Scan for the cell matching the given text and deliver its [x, y] coordinate at center. 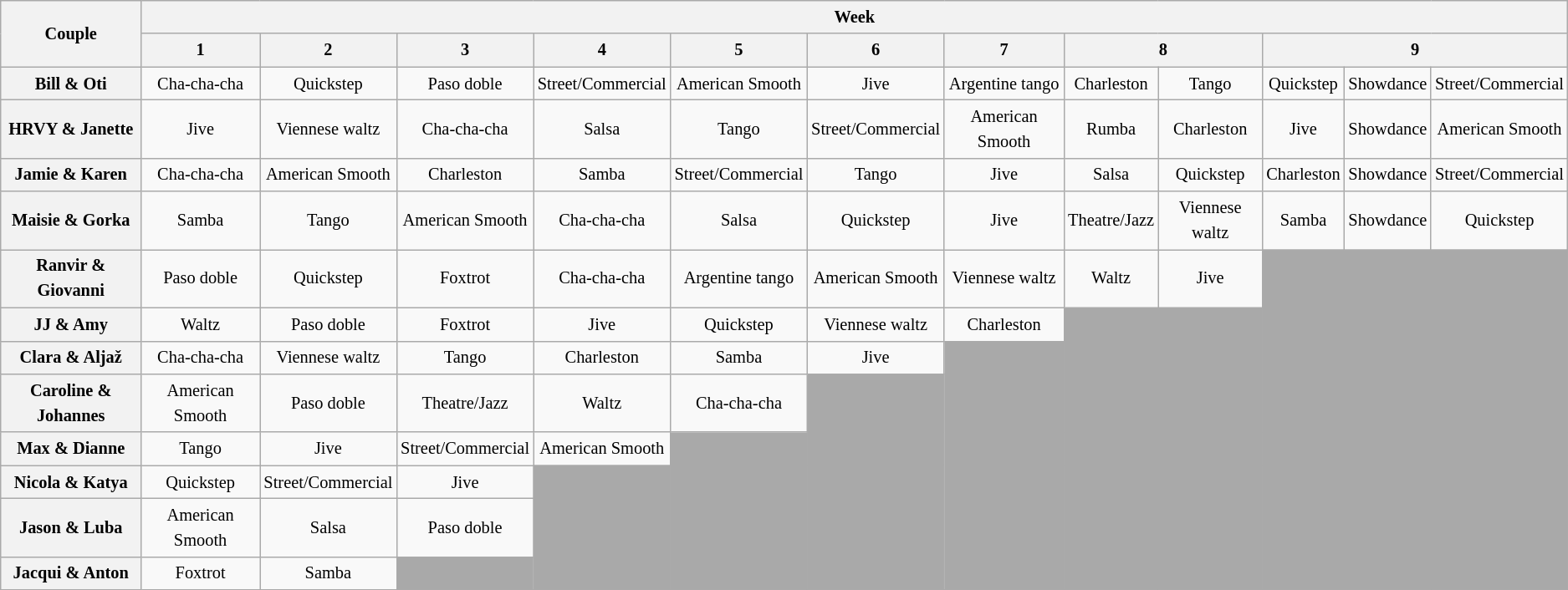
Couple [71, 33]
7 [1004, 50]
Rumba [1111, 129]
8 [1162, 50]
Jason & Luba [71, 527]
Clara & Aljaž [71, 358]
Max & Dianne [71, 449]
Nicola & Katya [71, 482]
4 [602, 50]
HRVY & Janette [71, 129]
Week [855, 17]
Bill & Oti [71, 84]
Caroline & Johannes [71, 403]
5 [739, 50]
3 [465, 50]
2 [329, 50]
6 [876, 50]
JJ & Amy [71, 324]
Maisie & Gorka [71, 221]
9 [1415, 50]
Jacqui & Anton [71, 573]
Ranvir & Giovanni [71, 278]
1 [201, 50]
Jamie & Karen [71, 175]
